Extract the [X, Y] coordinate from the center of the cell holding the provided text.  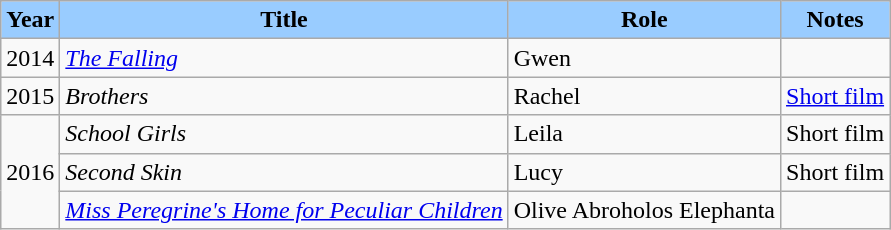
Lucy [644, 172]
Brothers [284, 96]
Olive Abroholos Elephanta [644, 210]
The Falling [284, 58]
Rachel [644, 96]
School Girls [284, 134]
Title [284, 20]
Gwen [644, 58]
2014 [30, 58]
Role [644, 20]
Leila [644, 134]
Notes [836, 20]
Second Skin [284, 172]
2015 [30, 96]
Year [30, 20]
2016 [30, 172]
Miss Peregrine's Home for Peculiar Children [284, 210]
